Pinpoint the cell where the given text exists, returning its (X, Y) midpoint coordinate. 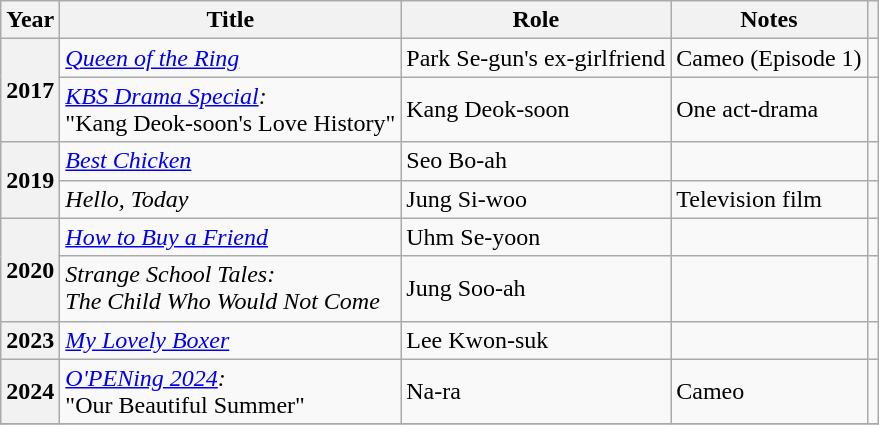
Na-ra (536, 392)
Jung Soo-ah (536, 288)
Year (30, 20)
Lee Kwon-suk (536, 340)
Seo Bo-ah (536, 161)
Cameo (769, 392)
2020 (30, 270)
Park Se-gun's ex-girlfriend (536, 58)
O'PENing 2024:"Our Beautiful Summer" (230, 392)
Queen of the Ring (230, 58)
One act-drama (769, 110)
KBS Drama Special:"Kang Deok-soon's Love History" (230, 110)
Notes (769, 20)
Title (230, 20)
How to Buy a Friend (230, 237)
2023 (30, 340)
2017 (30, 90)
Role (536, 20)
Jung Si-woo (536, 199)
Kang Deok-soon (536, 110)
My Lovely Boxer (230, 340)
2019 (30, 180)
2024 (30, 392)
Strange School Tales:The Child Who Would Not Come (230, 288)
Best Chicken (230, 161)
Uhm Se-yoon (536, 237)
Hello, Today (230, 199)
Television film (769, 199)
Cameo (Episode 1) (769, 58)
